Identify which cell holds the provided text, then report its (x, y) central coordinate. 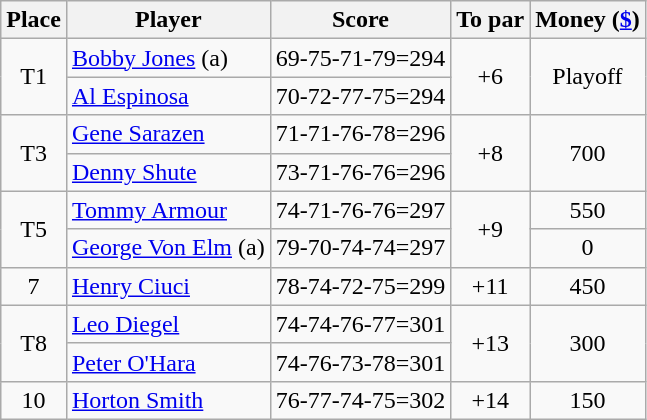
7 (34, 286)
71-71-76-78=296 (360, 134)
T3 (34, 153)
74-71-76-76=297 (360, 210)
+9 (490, 229)
Al Espinosa (168, 96)
550 (588, 210)
Horton Smith (168, 400)
450 (588, 286)
+6 (490, 77)
Henry Ciuci (168, 286)
+13 (490, 343)
+14 (490, 400)
74-74-76-77=301 (360, 324)
Money ($) (588, 20)
73-71-76-76=296 (360, 172)
78-74-72-75=299 (360, 286)
To par (490, 20)
70-72-77-75=294 (360, 96)
+8 (490, 153)
Playoff (588, 77)
Gene Sarazen (168, 134)
76-77-74-75=302 (360, 400)
300 (588, 343)
79-70-74-74=297 (360, 248)
74-76-73-78=301 (360, 362)
Bobby Jones (a) (168, 58)
T8 (34, 343)
Score (360, 20)
T1 (34, 77)
Place (34, 20)
150 (588, 400)
Player (168, 20)
Leo Diegel (168, 324)
0 (588, 248)
700 (588, 153)
Peter O'Hara (168, 362)
Tommy Armour (168, 210)
Denny Shute (168, 172)
T5 (34, 229)
10 (34, 400)
69-75-71-79=294 (360, 58)
George Von Elm (a) (168, 248)
+11 (490, 286)
